Capture the cell that displays the provided text and extract its [X, Y] central coordinate. 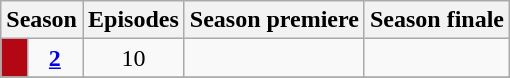
Episodes [133, 20]
Season [42, 20]
Season finale [436, 20]
10 [133, 58]
Season premiere [274, 20]
2 [54, 58]
